Scan for the cell matching the given text and deliver its [x, y] coordinate at center. 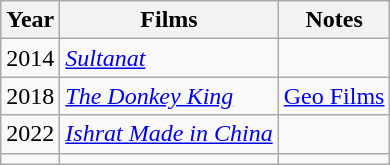
Sultanat [169, 58]
Year [30, 20]
Ishrat Made in China [169, 134]
The Donkey King [169, 96]
Films [169, 20]
Notes [334, 20]
2018 [30, 96]
Geo Films [334, 96]
2014 [30, 58]
2022 [30, 134]
